Output the (X, Y) coordinate of the center of the cell containing the given text.  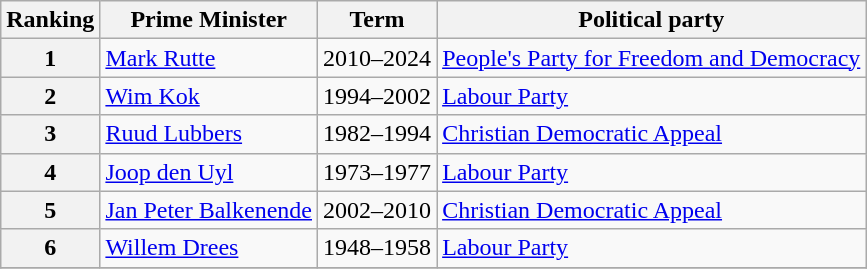
2002–2010 (378, 210)
1982–1994 (378, 134)
Mark Rutte (209, 58)
Ranking (50, 20)
Ruud Lubbers (209, 134)
2 (50, 96)
Joop den Uyl (209, 172)
1994–2002 (378, 96)
Willem Drees (209, 248)
Political party (652, 20)
5 (50, 210)
Jan Peter Balkenende (209, 210)
4 (50, 172)
Wim Kok (209, 96)
People's Party for Freedom and Democracy (652, 58)
2010–2024 (378, 58)
3 (50, 134)
Prime Minister (209, 20)
1973–1977 (378, 172)
6 (50, 248)
1 (50, 58)
1948–1958 (378, 248)
Term (378, 20)
